Pinpoint the cell where the given text exists, returning its [X, Y] midpoint coordinate. 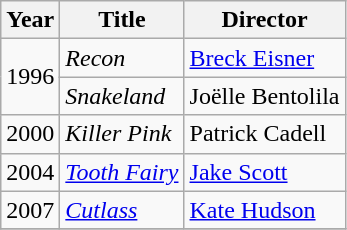
Snakeland [122, 96]
2000 [30, 134]
Tooth Fairy [122, 172]
Kate Hudson [264, 210]
Jake Scott [264, 172]
Cutlass [122, 210]
2007 [30, 210]
1996 [30, 77]
Joëlle Bentolila [264, 96]
Year [30, 20]
Patrick Cadell [264, 134]
Recon [122, 58]
Title [122, 20]
Director [264, 20]
Breck Eisner [264, 58]
Killer Pink [122, 134]
2004 [30, 172]
